Identify which cell holds the provided text, then report its [x, y] central coordinate. 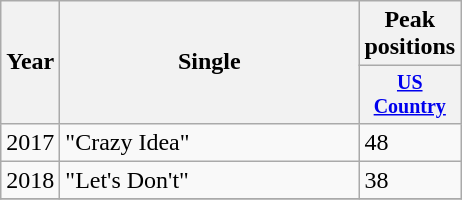
Year [30, 62]
48 [410, 142]
Single [210, 62]
2018 [30, 180]
Peakpositions [410, 34]
USCountry [410, 94]
2017 [30, 142]
"Let's Don't" [210, 180]
"Crazy Idea" [210, 142]
38 [410, 180]
